Output the [x, y] coordinate of the center of the cell containing the given text.  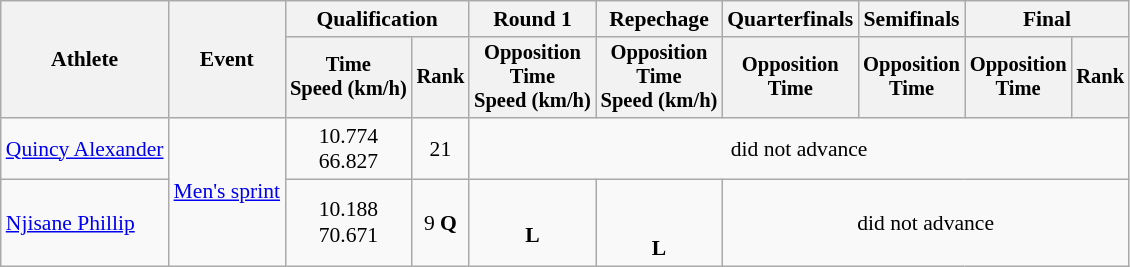
Quarterfinals [790, 19]
Men's sprint [228, 192]
Njisane Phillip [85, 224]
10.18870.671 [348, 224]
Repechage [660, 19]
Quincy Alexander [85, 148]
Round 1 [532, 19]
21 [441, 148]
10.77466.827 [348, 148]
Event [228, 60]
TimeSpeed (km/h) [348, 78]
9 Q [441, 224]
Qualification [377, 19]
Semifinals [912, 19]
Final [1047, 19]
Athlete [85, 60]
